Determine the [x, y] coordinate at the center of the cell enclosing the given text.  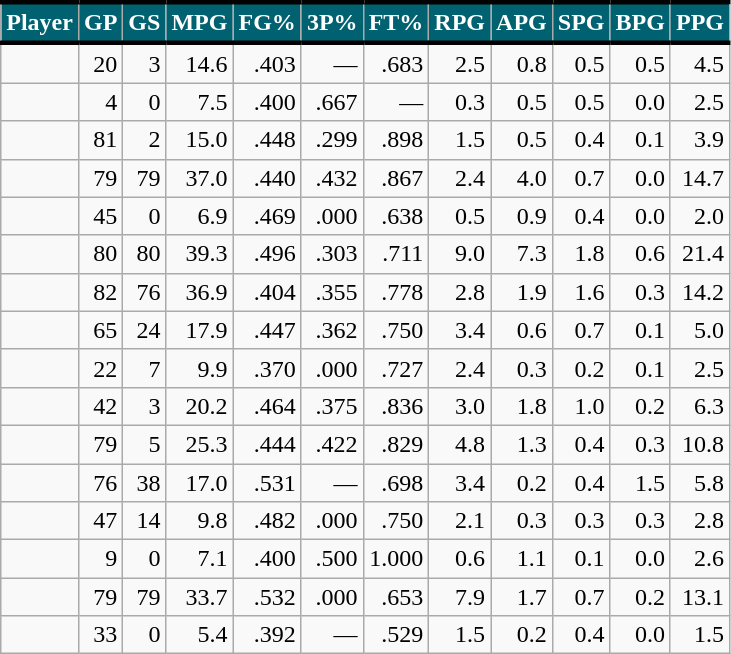
.444 [267, 444]
.727 [396, 368]
5 [144, 444]
13.1 [700, 597]
1.7 [522, 597]
PPG [700, 22]
.829 [396, 444]
37.0 [200, 178]
.392 [267, 635]
.711 [396, 254]
25.3 [200, 444]
.496 [267, 254]
.531 [267, 483]
.836 [396, 406]
39.3 [200, 254]
.667 [332, 102]
38 [144, 483]
7.5 [200, 102]
.422 [332, 444]
.432 [332, 178]
2.1 [460, 521]
1.3 [522, 444]
.529 [396, 635]
7.9 [460, 597]
17.0 [200, 483]
.898 [396, 140]
0.9 [522, 216]
4 [100, 102]
45 [100, 216]
4.5 [700, 63]
.303 [332, 254]
33.7 [200, 597]
2.6 [700, 559]
10.8 [700, 444]
9.9 [200, 368]
.355 [332, 292]
14 [144, 521]
.500 [332, 559]
17.9 [200, 330]
2.0 [700, 216]
33 [100, 635]
1.0 [581, 406]
9.0 [460, 254]
36.9 [200, 292]
24 [144, 330]
.362 [332, 330]
7 [144, 368]
APG [522, 22]
9.8 [200, 521]
BPG [640, 22]
GS [144, 22]
1.000 [396, 559]
.448 [267, 140]
9 [100, 559]
7.3 [522, 254]
FG% [267, 22]
21.4 [700, 254]
14.6 [200, 63]
.403 [267, 63]
.370 [267, 368]
FT% [396, 22]
.404 [267, 292]
81 [100, 140]
5.4 [200, 635]
5.8 [700, 483]
65 [100, 330]
82 [100, 292]
47 [100, 521]
42 [100, 406]
MPG [200, 22]
22 [100, 368]
1.9 [522, 292]
3P% [332, 22]
6.9 [200, 216]
.482 [267, 521]
.464 [267, 406]
GP [100, 22]
3.9 [700, 140]
RPG [460, 22]
.440 [267, 178]
15.0 [200, 140]
5.0 [700, 330]
1.6 [581, 292]
.469 [267, 216]
.638 [396, 216]
3.0 [460, 406]
6.3 [700, 406]
4.8 [460, 444]
.532 [267, 597]
7.1 [200, 559]
.447 [267, 330]
4.0 [522, 178]
14.7 [700, 178]
20 [100, 63]
.698 [396, 483]
.778 [396, 292]
1.1 [522, 559]
0.8 [522, 63]
.653 [396, 597]
14.2 [700, 292]
20.2 [200, 406]
.867 [396, 178]
.299 [332, 140]
2 [144, 140]
.683 [396, 63]
Player [40, 22]
.375 [332, 406]
SPG [581, 22]
